Output the (x, y) coordinate of the center of the cell containing the given text.  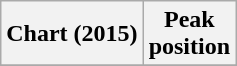
Peakposition (189, 34)
Chart (2015) (72, 34)
